Return the [X, Y] coordinate for the center point of the cell that contains the specified text.  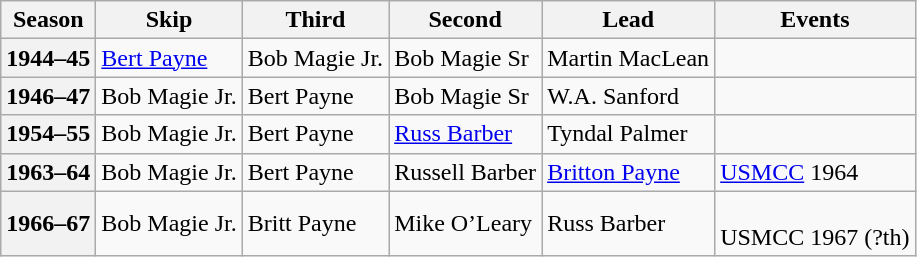
Third [315, 20]
Britton Payne [628, 172]
Mike O’Leary [466, 224]
USMCC 1964 [815, 172]
1966–67 [48, 224]
Skip [169, 20]
1946–47 [48, 96]
USMCC 1967 (?th) [815, 224]
1963–64 [48, 172]
Britt Payne [315, 224]
W.A. Sanford [628, 96]
Second [466, 20]
Season [48, 20]
Martin MacLean [628, 58]
Lead [628, 20]
Russell Barber [466, 172]
Tyndal Palmer [628, 134]
Events [815, 20]
1954–55 [48, 134]
1944–45 [48, 58]
